Search for the cell housing the specified text and yield its [x, y] center coordinate. 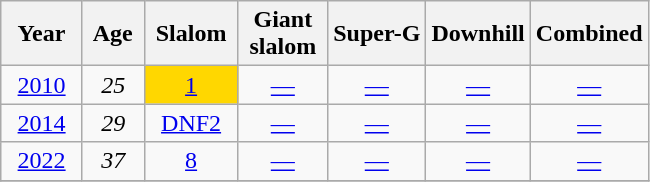
Downhill [478, 34]
DNF2 [191, 123]
25 [113, 85]
Slalom [191, 34]
29 [113, 123]
2010 [42, 85]
8 [191, 161]
Super-G [377, 34]
37 [113, 161]
Age [113, 34]
Giant slalom [283, 34]
Combined [589, 34]
2022 [42, 161]
1 [191, 85]
Year [42, 34]
2014 [42, 123]
